Extract the [x, y] coordinate from the center of the cell holding the provided text.  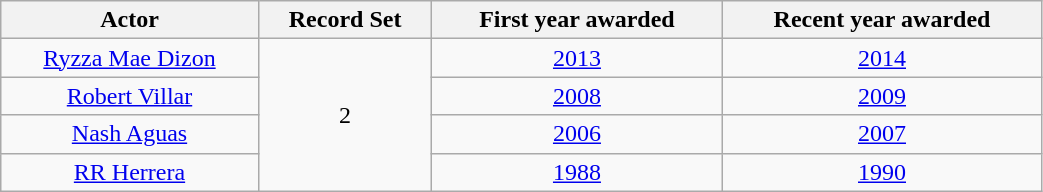
2014 [882, 58]
Ryzza Mae Dizon [130, 58]
Nash Aguas [130, 134]
Record Set [345, 20]
Recent year awarded [882, 20]
Actor [130, 20]
1990 [882, 172]
Robert Villar [130, 96]
2008 [577, 96]
2009 [882, 96]
First year awarded [577, 20]
2 [345, 115]
2006 [577, 134]
2007 [882, 134]
1988 [577, 172]
RR Herrera [130, 172]
2013 [577, 58]
